Capture the cell that displays the provided text and extract its (x, y) central coordinate. 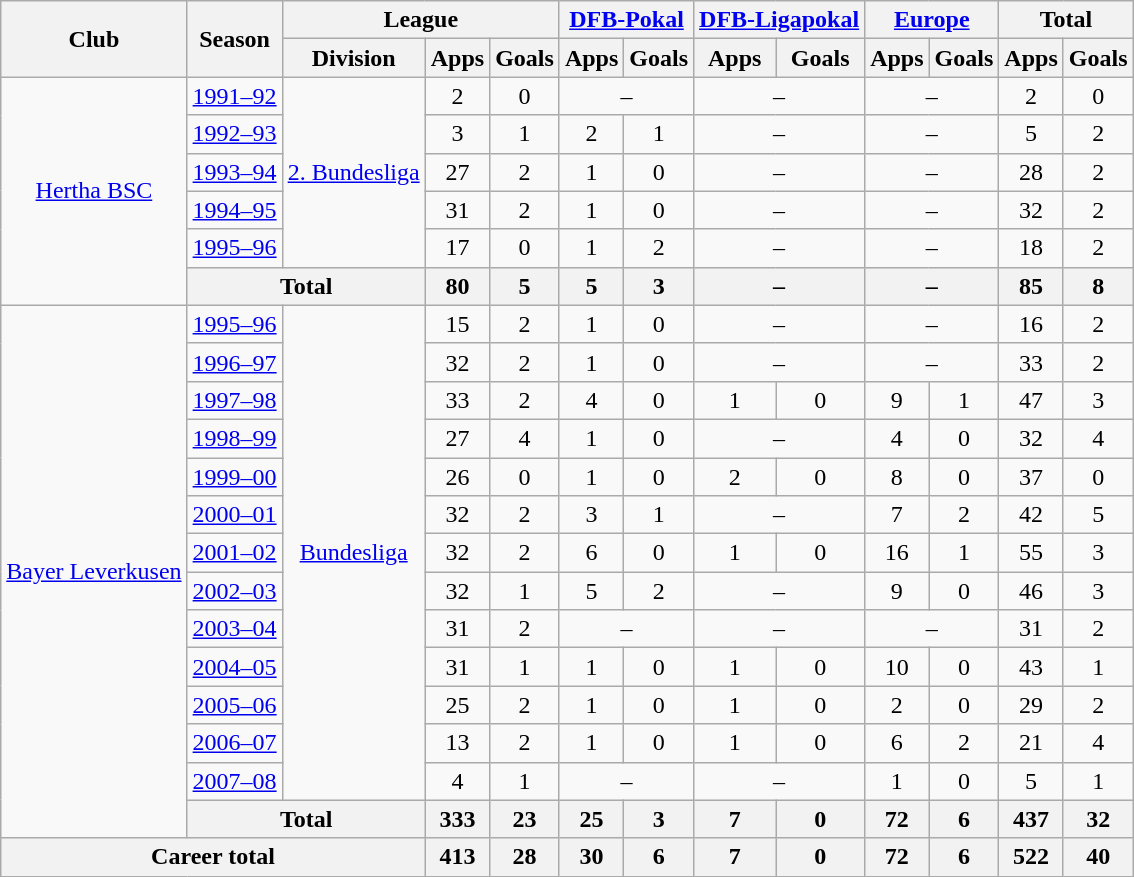
47 (1031, 400)
2. Bundesliga (354, 172)
Europe (932, 20)
Division (354, 58)
Bayer Leverkusen (94, 572)
40 (1098, 857)
2007–08 (234, 781)
1997–98 (234, 400)
333 (457, 819)
55 (1031, 553)
DFB-Ligapokal (780, 20)
2002–03 (234, 591)
413 (457, 857)
Bundesliga (354, 552)
10 (897, 667)
DFB-Pokal (626, 20)
437 (1031, 819)
37 (1031, 477)
2006–07 (234, 743)
1994–95 (234, 210)
80 (457, 286)
1999–00 (234, 477)
18 (1031, 248)
23 (525, 819)
Club (94, 39)
League (420, 20)
43 (1031, 667)
46 (1031, 591)
1996–97 (234, 362)
42 (1031, 515)
1991–92 (234, 96)
2003–04 (234, 629)
26 (457, 477)
30 (591, 857)
1993–94 (234, 172)
2001–02 (234, 553)
1992–93 (234, 134)
1998–99 (234, 438)
21 (1031, 743)
2005–06 (234, 705)
17 (457, 248)
85 (1031, 286)
Career total (213, 857)
13 (457, 743)
2000–01 (234, 515)
15 (457, 324)
522 (1031, 857)
2004–05 (234, 667)
Season (234, 39)
Hertha BSC (94, 191)
29 (1031, 705)
